Extract the (X, Y) coordinate from the center of the cell holding the provided text.  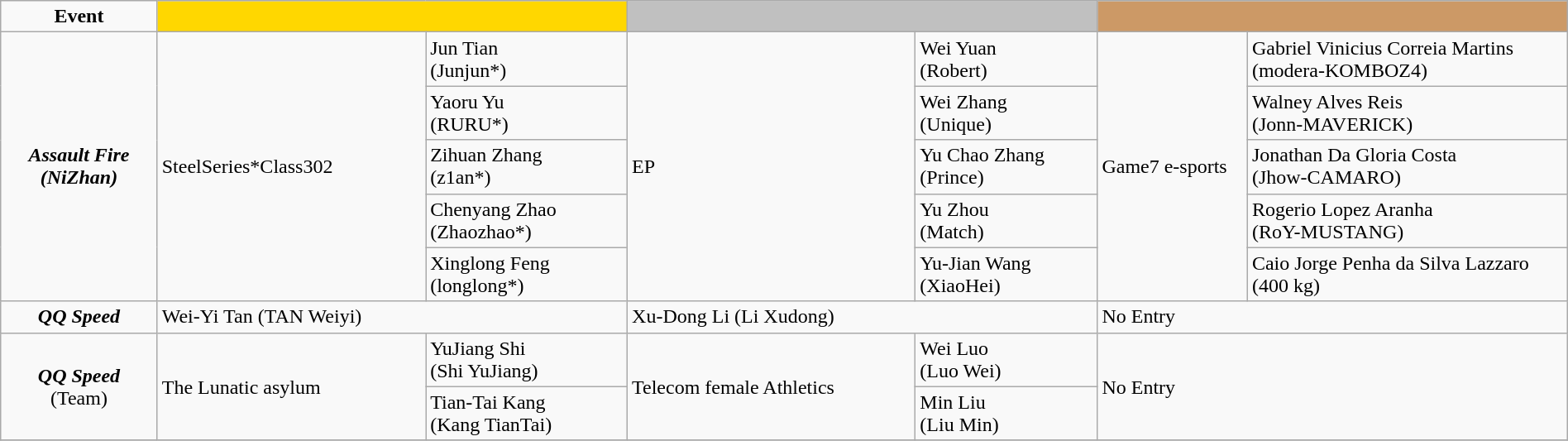
Wei-Yi Tan (TAN Weiyi) (392, 317)
Jonathan Da Gloria Costa(Jhow-CAMARO) (1408, 167)
Zihuan Zhang(z1an*) (527, 167)
Assault Fire (NiZhan) (79, 167)
Tian-Tai Kang(Kang TianTai) (527, 414)
QQ Speed (79, 317)
Yu Zhou(Match) (1006, 220)
Yu-Jian Wang(XiaoHei) (1006, 275)
Game7 e-sports (1173, 167)
Min Liu(Liu Min) (1006, 414)
Wei Luo(Luo Wei) (1006, 359)
Yaoru Yu(RURU*) (527, 113)
The Lunatic asylum (291, 386)
Yu Chao Zhang(Prince) (1006, 167)
Event (79, 17)
Gabriel Vinicius Correia Martins(modera-KOMBOZ4) (1408, 60)
SteelSeries*Class302 (291, 167)
YuJiang Shi(Shi YuJiang) (527, 359)
Telecom female Athletics (772, 386)
Wei Yuan(Robert) (1006, 60)
Caio Jorge Penha da Silva Lazzaro(400 kg) (1408, 275)
QQ Speed(Team) (79, 386)
Rogerio Lopez Aranha(RoY-MUSTANG) (1408, 220)
Jun Tian(Junjun*) (527, 60)
Chenyang Zhao(Zhaozhao*) (527, 220)
Walney Alves Reis(Jonn-MAVERICK) (1408, 113)
EP (772, 167)
Wei Zhang(Unique) (1006, 113)
Xinglong Feng(longlong*) (527, 275)
Xu-Dong Li (Li Xudong) (863, 317)
